Determine the (X, Y) coordinate at the center of the cell enclosing the given text.  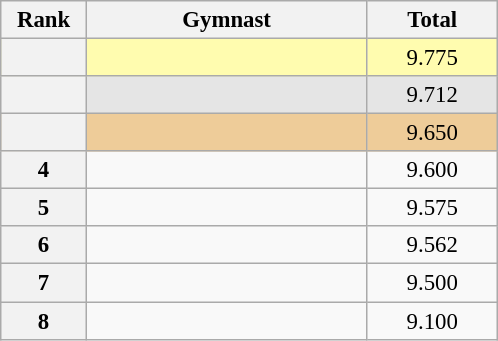
5 (44, 208)
8 (44, 321)
7 (44, 283)
9.562 (432, 245)
Gymnast (226, 20)
9.775 (432, 58)
9.650 (432, 133)
9.600 (432, 170)
6 (44, 245)
9.500 (432, 283)
9.712 (432, 95)
9.575 (432, 208)
Total (432, 20)
9.100 (432, 321)
4 (44, 170)
Rank (44, 20)
